For the text-containing cell, return its midpoint in [X, Y] coordinate format. 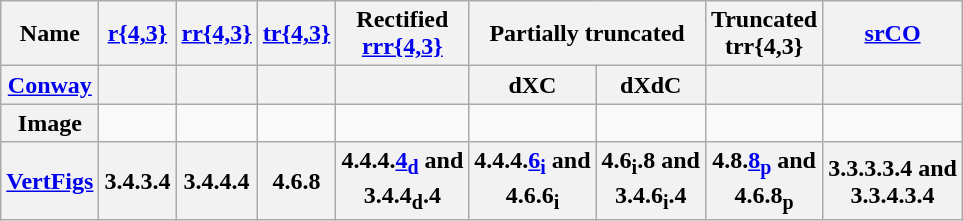
4.8.8p and4.6.8p [764, 181]
Image [50, 123]
Truncatedtrr{4,3} [764, 34]
dXC [532, 85]
4.4.4.6i and4.6.6i [532, 181]
r{4,3} [138, 34]
srCO [893, 34]
3.4.3.4 [138, 181]
Name [50, 34]
Partially truncated [588, 34]
Rectifiedrrr{4,3} [402, 34]
3.3.3.3.4 and3.3.4.3.4 [893, 181]
dXdC [650, 85]
3.4.4.4 [216, 181]
VertFigs [50, 181]
rr{4,3} [216, 34]
Conway [50, 85]
4.6i.8 and3.4.6i.4 [650, 181]
4.6.8 [296, 181]
tr{4,3} [296, 34]
4.4.4.4d and3.4.4d.4 [402, 181]
